Locate the cell with the specified text and output its (X, Y) center coordinate. 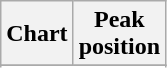
Chart (37, 34)
Peakposition (119, 34)
